For the text-containing cell, return its midpoint in (X, Y) coordinate format. 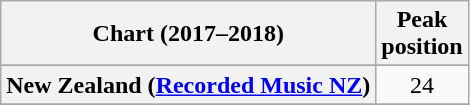
New Zealand (Recorded Music NZ) (188, 85)
Chart (2017–2018) (188, 34)
Peak position (422, 34)
24 (422, 85)
